Determine the (X, Y) coordinate at the center of the cell enclosing the given text.  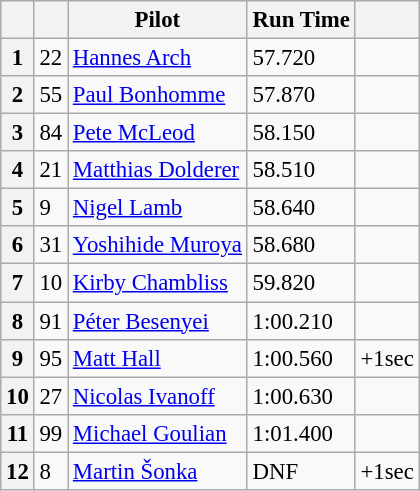
Matthias Dolderer (158, 170)
31 (50, 245)
57.720 (301, 58)
1:00.560 (301, 358)
58.640 (301, 208)
6 (18, 245)
11 (18, 433)
2 (18, 95)
DNF (301, 471)
95 (50, 358)
Pilot (158, 20)
Paul Bonhomme (158, 95)
84 (50, 133)
59.820 (301, 283)
27 (50, 396)
1 (18, 58)
Péter Besenyei (158, 321)
Martin Šonka (158, 471)
Yoshihide Muroya (158, 245)
22 (50, 58)
57.870 (301, 95)
21 (50, 170)
Michael Goulian (158, 433)
Nicolas Ivanoff (158, 396)
12 (18, 471)
99 (50, 433)
3 (18, 133)
58.510 (301, 170)
7 (18, 283)
Kirby Chambliss (158, 283)
1:00.210 (301, 321)
Run Time (301, 20)
1:00.630 (301, 396)
4 (18, 170)
58.680 (301, 245)
Nigel Lamb (158, 208)
5 (18, 208)
Matt Hall (158, 358)
91 (50, 321)
58.150 (301, 133)
Pete McLeod (158, 133)
Hannes Arch (158, 58)
1:01.400 (301, 433)
55 (50, 95)
